Determine the (X, Y) coordinate at the center of the cell enclosing the given text.  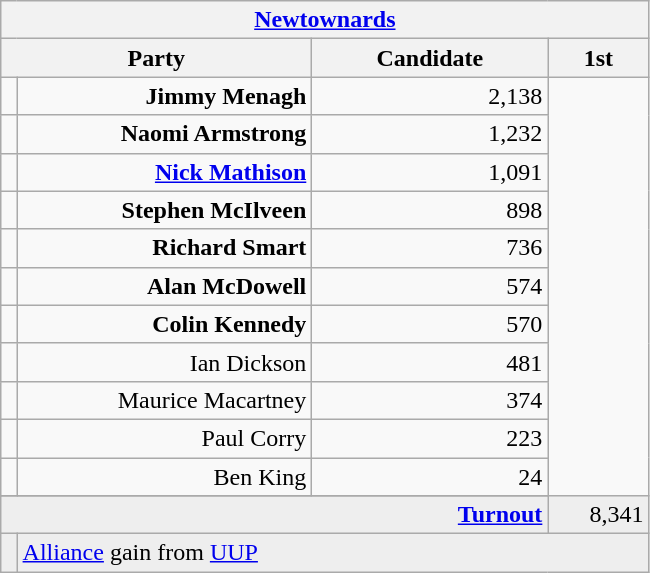
Richard Smart (164, 248)
1,091 (430, 172)
Alliance gain from UUP (333, 553)
Nick Mathison (164, 172)
Candidate (430, 58)
8,341 (598, 515)
Jimmy Menagh (164, 96)
223 (430, 438)
Newtownards (325, 20)
1st (598, 58)
Ian Dickson (164, 362)
Paul Corry (164, 438)
Ben King (164, 477)
2,138 (430, 96)
374 (430, 400)
Stephen McIlveen (164, 210)
1,232 (430, 134)
Alan McDowell (164, 286)
570 (430, 324)
Maurice Macartney (164, 400)
736 (430, 248)
898 (430, 210)
Colin Kennedy (164, 324)
Naomi Armstrong (164, 134)
574 (430, 286)
481 (430, 362)
Turnout (274, 515)
Party (156, 58)
24 (430, 477)
